Scan for the cell matching the given text and deliver its [X, Y] coordinate at center. 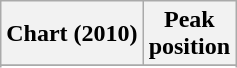
Chart (2010) [72, 34]
Peakposition [189, 34]
